Detect which cell encompasses the target text, then output its (X, Y) center coordinate. 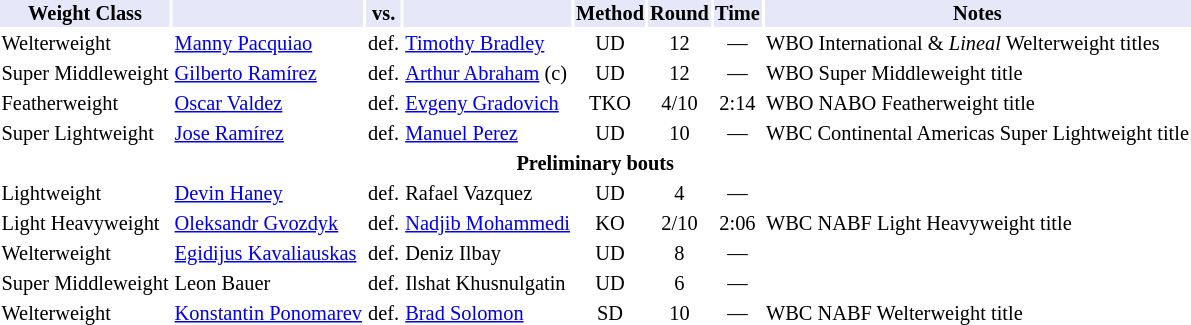
WBO International & Lineal Welterweight titles (977, 44)
Oscar Valdez (268, 104)
Devin Haney (268, 194)
Preliminary bouts (595, 164)
Light Heavyweight (85, 224)
Round (679, 14)
6 (679, 284)
Leon Bauer (268, 284)
Weight Class (85, 14)
Oleksandr Gvozdyk (268, 224)
WBC Continental Americas Super Lightweight title (977, 134)
Timothy Bradley (488, 44)
8 (679, 254)
Rafael Vazquez (488, 194)
Featherweight (85, 104)
Super Lightweight (85, 134)
Notes (977, 14)
4/10 (679, 104)
10 (679, 134)
Egidijus Kavaliauskas (268, 254)
2/10 (679, 224)
Manny Pacquiao (268, 44)
Lightweight (85, 194)
Gilberto Ramírez (268, 74)
Arthur Abraham (c) (488, 74)
WBO Super Middleweight title (977, 74)
Method (610, 14)
WBO NABO Featherweight title (977, 104)
Manuel Perez (488, 134)
KO (610, 224)
vs. (384, 14)
4 (679, 194)
2:14 (737, 104)
TKO (610, 104)
Deniz Ilbay (488, 254)
WBC NABF Light Heavyweight title (977, 224)
2:06 (737, 224)
Ilshat Khusnulgatin (488, 284)
Nadjib Mohammedi (488, 224)
Jose Ramírez (268, 134)
Evgeny Gradovich (488, 104)
Time (737, 14)
